Identify which cell holds the provided text, then report its (X, Y) central coordinate. 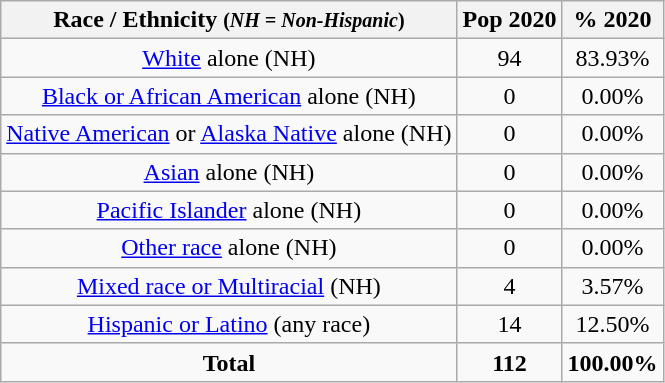
112 (510, 362)
Native American or Alaska Native alone (NH) (229, 134)
White alone (NH) (229, 58)
14 (510, 324)
Hispanic or Latino (any race) (229, 324)
4 (510, 286)
Pacific Islander alone (NH) (229, 210)
3.57% (612, 286)
Asian alone (NH) (229, 172)
83.93% (612, 58)
Race / Ethnicity (NH = Non-Hispanic) (229, 20)
Total (229, 362)
Other race alone (NH) (229, 248)
94 (510, 58)
Pop 2020 (510, 20)
100.00% (612, 362)
12.50% (612, 324)
% 2020 (612, 20)
Mixed race or Multiracial (NH) (229, 286)
Black or African American alone (NH) (229, 96)
